Provide the (X, Y) coordinate of the cell's center where the given text is located.  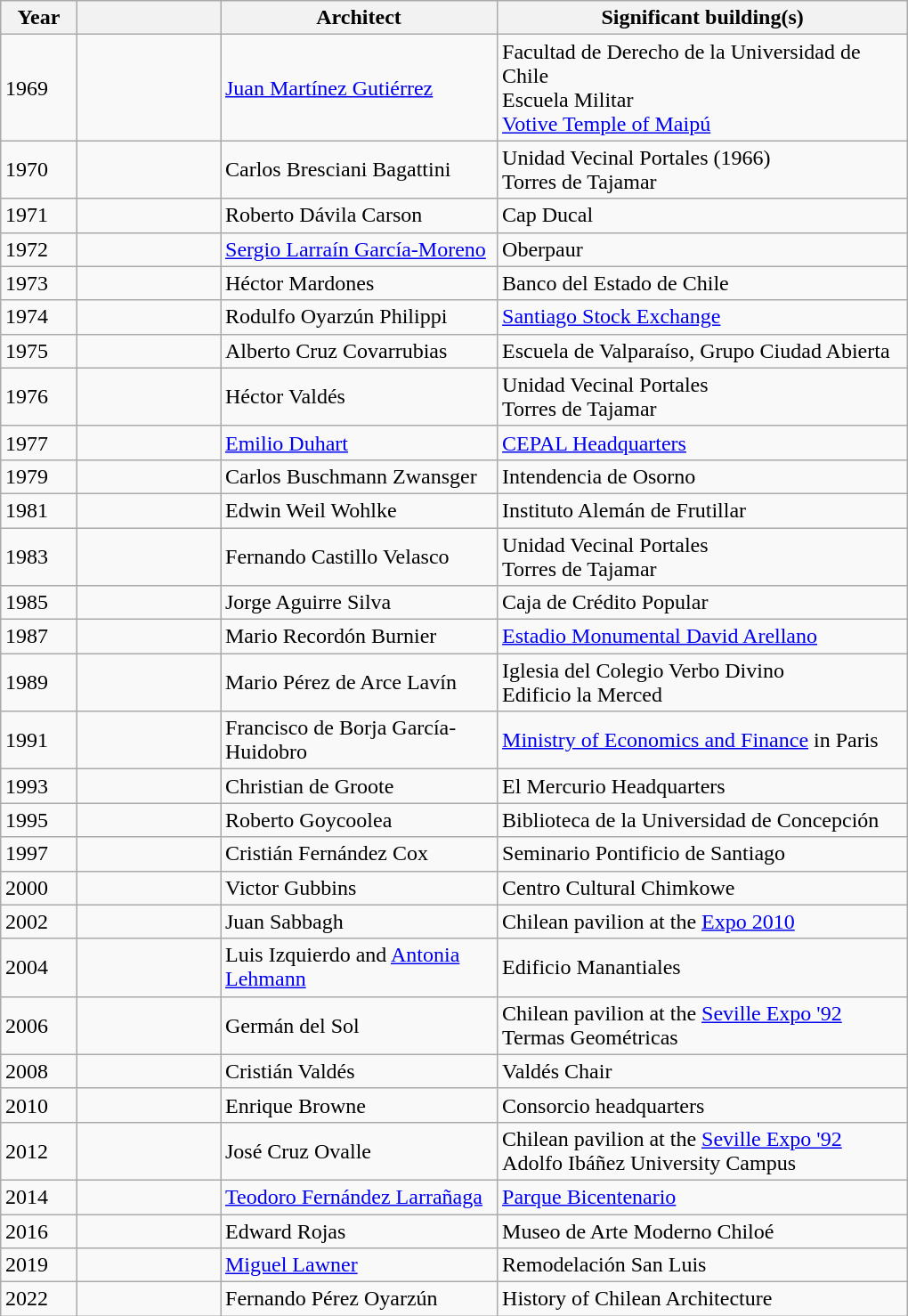
1976 (38, 397)
El Mercurio Headquarters (703, 786)
Enrique Browne (360, 1105)
1974 (38, 317)
Victor Gubbins (360, 888)
Juan Martínez Gutiérrez (360, 87)
Edwin Weil Wohlke (360, 510)
1970 (38, 169)
Centro Cultural Chimkowe (703, 888)
Oberpaur (703, 249)
History of Chilean Architecture (703, 1299)
José Cruz Ovalle (360, 1150)
Museo de Arte Moderno Chiloé (703, 1231)
Carlos Bresciani Bagattini (360, 169)
Luis Izquierdo and Antonia Lehmann (360, 967)
Biblioteca de la Universidad de Concepción (703, 820)
Alberto Cruz Covarrubias (360, 351)
2000 (38, 888)
1977 (38, 443)
Estadio Monumental David Arellano (703, 637)
CEPAL Headquarters (703, 443)
2016 (38, 1231)
Germán del Sol (360, 1026)
Héctor Valdés (360, 397)
1995 (38, 820)
1993 (38, 786)
Miguel Lawner (360, 1265)
2019 (38, 1265)
Emilio Duhart (360, 443)
Seminario Pontificio de Santiago (703, 854)
Chilean pavilion at the Seville Expo '92Adolfo Ibáñez University Campus (703, 1150)
1985 (38, 603)
Parque Bicentenario (703, 1197)
Christian de Groote (360, 786)
1972 (38, 249)
Rodulfo Oyarzún Philippi (360, 317)
Consorcio headquarters (703, 1105)
Iglesia del Colegio Verbo DivinoEdificio la Merced (703, 682)
Unidad Vecinal Portales (1966)Torres de Tajamar (703, 169)
2010 (38, 1105)
2022 (38, 1299)
Year (38, 18)
Escuela de Valparaíso, Grupo Ciudad Abierta (703, 351)
Roberto Goycoolea (360, 820)
Ministry of Economics and Finance in Paris (703, 741)
Santiago Stock Exchange (703, 317)
2006 (38, 1026)
Valdés Chair (703, 1071)
Instituto Alemán de Frutillar (703, 510)
1991 (38, 741)
1997 (38, 854)
Caja de Crédito Popular (703, 603)
1987 (38, 637)
Teodoro Fernández Larrañaga (360, 1197)
Remodelación San Luis (703, 1265)
Carlos Buschmann Zwansger (360, 476)
1981 (38, 510)
Roberto Dávila Carson (360, 215)
Cap Ducal (703, 215)
2002 (38, 922)
1983 (38, 556)
Fernando Castillo Velasco (360, 556)
Francisco de Borja García-Huidobro (360, 741)
Chilean pavilion at the Expo 2010 (703, 922)
1975 (38, 351)
Edificio Manantiales (703, 967)
2014 (38, 1197)
Banco del Estado de Chile (703, 283)
2004 (38, 967)
Jorge Aguirre Silva (360, 603)
Fernando Pérez Oyarzún (360, 1299)
Edward Rojas (360, 1231)
1969 (38, 87)
Héctor Mardones (360, 283)
Sergio Larraín García-Moreno (360, 249)
1989 (38, 682)
1979 (38, 476)
Mario Recordón Burnier (360, 637)
Facultad de Derecho de la Universidad de Chile Escuela MilitarVotive Temple of Maipú (703, 87)
1973 (38, 283)
2008 (38, 1071)
Mario Pérez de Arce Lavín (360, 682)
Cristián Fernández Cox (360, 854)
2012 (38, 1150)
Intendencia de Osorno (703, 476)
Cristián Valdés (360, 1071)
1971 (38, 215)
Chilean pavilion at the Seville Expo '92 Termas Geométricas (703, 1026)
Juan Sabbagh (360, 922)
Significant building(s) (703, 18)
Architect (360, 18)
